From the cell containing the given text, extract its center point as (x, y) coordinate. 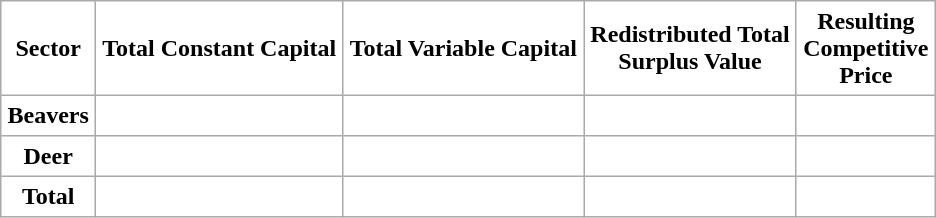
Total (48, 196)
Sector (48, 48)
Deer (48, 156)
Beavers (48, 115)
Total Constant Capital (220, 48)
Redistributed Total Surplus Value (690, 48)
Resulting Competitive Price (866, 48)
Total Variable Capital (464, 48)
